Locate the cell with the specified text and output its (x, y) center coordinate. 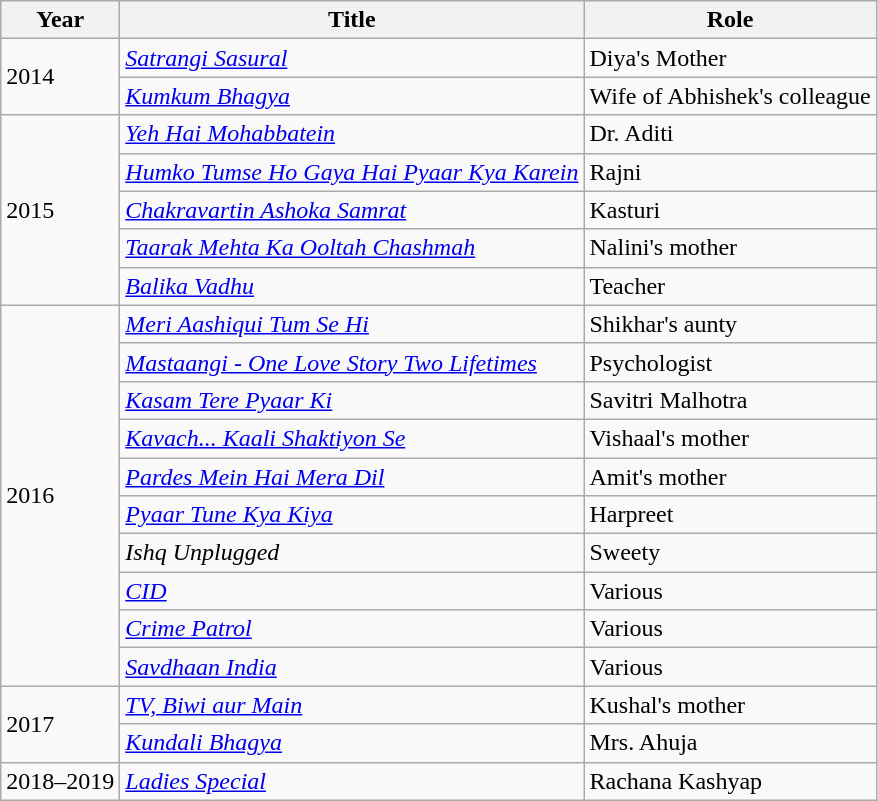
Mrs. Ahuja (730, 743)
Kumkum Bhagya (352, 96)
Role (730, 20)
Humko Tumse Ho Gaya Hai Pyaar Kya Karein (352, 172)
2016 (60, 496)
Kasam Tere Pyaar Ki (352, 400)
Diya's Mother (730, 58)
Wife of Abhishek's colleague (730, 96)
Kundali Bhagya (352, 743)
2015 (60, 210)
Nalini's mother (730, 248)
Balika Vadhu (352, 286)
Vishaal's mother (730, 438)
2017 (60, 724)
Amit's mother (730, 477)
Title (352, 20)
TV, Biwi aur Main (352, 705)
Satrangi Sasural (352, 58)
Shikhar's aunty (730, 324)
Harpreet (730, 515)
Kushal's mother (730, 705)
Kasturi (730, 210)
Mastaangi - One Love Story Two Lifetimes (352, 362)
Sweety (730, 553)
Year (60, 20)
Meri Aashiqui Tum Se Hi (352, 324)
Rajni (730, 172)
Pardes Mein Hai Mera Dil (352, 477)
Savdhaan India (352, 667)
Savitri Malhotra (730, 400)
Ishq Unplugged (352, 553)
Crime Patrol (352, 629)
Rachana Kashyap (730, 781)
Teacher (730, 286)
Pyaar Tune Kya Kiya (352, 515)
Chakravartin Ashoka Samrat (352, 210)
Yeh Hai Mohabbatein (352, 134)
Ladies Special (352, 781)
Dr. Aditi (730, 134)
2018–2019 (60, 781)
Taarak Mehta Ka Ooltah Chashmah (352, 248)
Kavach... Kaali Shaktiyon Se (352, 438)
CID (352, 591)
2014 (60, 77)
Psychologist (730, 362)
